Detect which cell encompasses the target text, then output its (x, y) center coordinate. 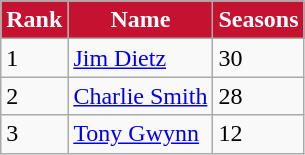
2 (34, 96)
Charlie Smith (140, 96)
3 (34, 134)
Seasons (258, 20)
1 (34, 58)
Rank (34, 20)
12 (258, 134)
30 (258, 58)
Tony Gwynn (140, 134)
Name (140, 20)
Jim Dietz (140, 58)
28 (258, 96)
